Provide the [x, y] coordinate of the cell's center where the given text is located.  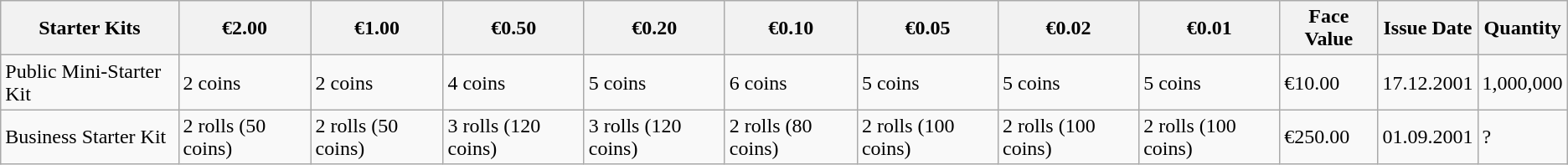
€10.00 [1328, 82]
€0.20 [654, 28]
4 coins [513, 82]
1,000,000 [1523, 82]
€0.01 [1210, 28]
€2.00 [245, 28]
€1.00 [377, 28]
? [1523, 137]
6 coins [791, 82]
Issue Date [1427, 28]
01.09.2001 [1427, 137]
€0.02 [1068, 28]
€0.05 [927, 28]
Public Mini-Starter Kit [90, 82]
€0.10 [791, 28]
2 rolls (80 coins) [791, 137]
17.12.2001 [1427, 82]
€250.00 [1328, 137]
Quantity [1523, 28]
Business Starter Kit [90, 137]
Face Value [1328, 28]
€0.50 [513, 28]
Starter Kits [90, 28]
